Detect which cell encompasses the target text, then output its [x, y] center coordinate. 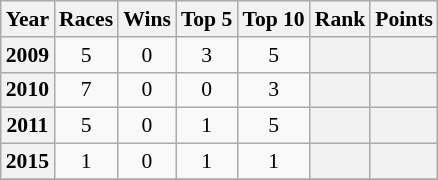
Top 10 [273, 19]
2009 [28, 55]
Races [86, 19]
2011 [28, 126]
Wins [147, 19]
Year [28, 19]
Top 5 [207, 19]
2015 [28, 162]
7 [86, 90]
2010 [28, 90]
Points [404, 19]
Rank [340, 19]
